Determine the [X, Y] coordinate at the center of the cell enclosing the given text.  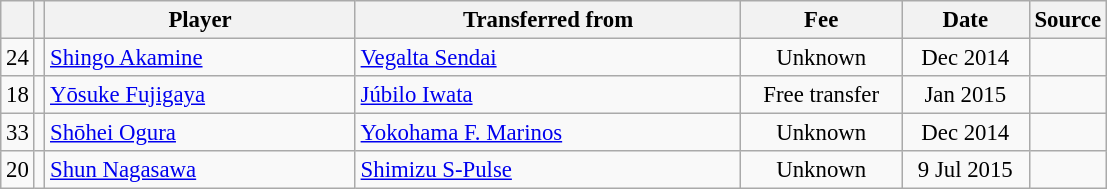
33 [18, 133]
Jan 2015 [966, 95]
20 [18, 170]
Transferred from [548, 20]
Vegalta Sendai [548, 58]
Fee [822, 20]
24 [18, 58]
Player [200, 20]
Free transfer [822, 95]
9 Jul 2015 [966, 170]
Source [1068, 20]
Júbilo Iwata [548, 95]
Shingo Akamine [200, 58]
Shimizu S-Pulse [548, 170]
Shōhei Ogura [200, 133]
Yōsuke Fujigaya [200, 95]
Shun Nagasawa [200, 170]
Date [966, 20]
18 [18, 95]
Yokohama F. Marinos [548, 133]
